Output the [X, Y] coordinate of the center of the cell containing the given text.  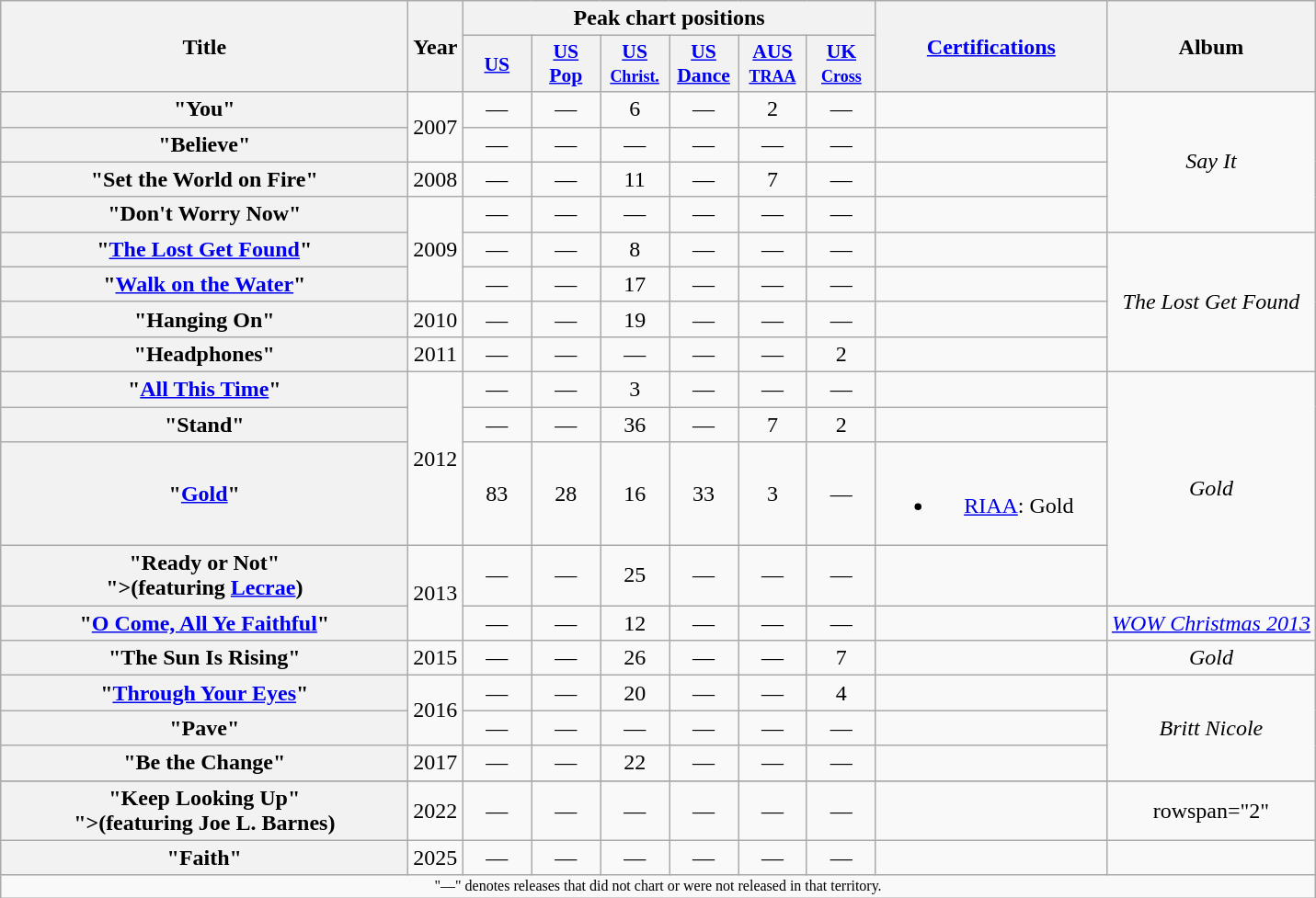
2008 [436, 179]
"Headphones" [204, 354]
Year [436, 46]
19 [635, 319]
Peak chart positions [669, 18]
28 [566, 494]
33 [704, 494]
US [497, 64]
11 [635, 179]
USDance [704, 64]
"All This Time" [204, 389]
RIAA: Gold [991, 494]
12 [635, 623]
2009 [436, 249]
2012 [436, 458]
2013 [436, 594]
"Walk on the Water" [204, 284]
8 [635, 249]
Certifications [991, 46]
"Hanging On" [204, 319]
6 [635, 109]
"You" [204, 109]
AUSTRAA [772, 64]
2016 [436, 710]
2022 [436, 811]
"Pave" [204, 728]
17 [635, 284]
2011 [436, 354]
2007 [436, 127]
"The Sun Is Rising" [204, 658]
2015 [436, 658]
2025 [436, 858]
"Faith" [204, 858]
"Believe" [204, 144]
"Through Your Eyes" [204, 693]
"Stand" [204, 424]
36 [635, 424]
83 [497, 494]
"Gold" [204, 494]
"Don't Worry Now" [204, 214]
WOW Christmas 2013 [1210, 623]
"Ready or Not"">(featuring Lecrae) [204, 575]
UKCross [841, 64]
"The Lost Get Found" [204, 249]
2017 [436, 763]
"O Come, All Ye Faithful" [204, 623]
Album [1210, 46]
USPop [566, 64]
20 [635, 693]
2010 [436, 319]
"Be the Change" [204, 763]
Britt Nicole [1210, 728]
26 [635, 658]
"Keep Looking Up" ">(featuring Joe L. Barnes) [204, 811]
22 [635, 763]
The Lost Get Found [1210, 301]
rowspan="2" [1210, 811]
Title [204, 46]
25 [635, 575]
Say It [1210, 162]
"—" denotes releases that did not chart or were not released in that territory. [658, 886]
USChrist. [635, 64]
"Set the World on Fire" [204, 179]
4 [841, 693]
16 [635, 494]
